From the cell containing the given text, extract its center point as [x, y] coordinate. 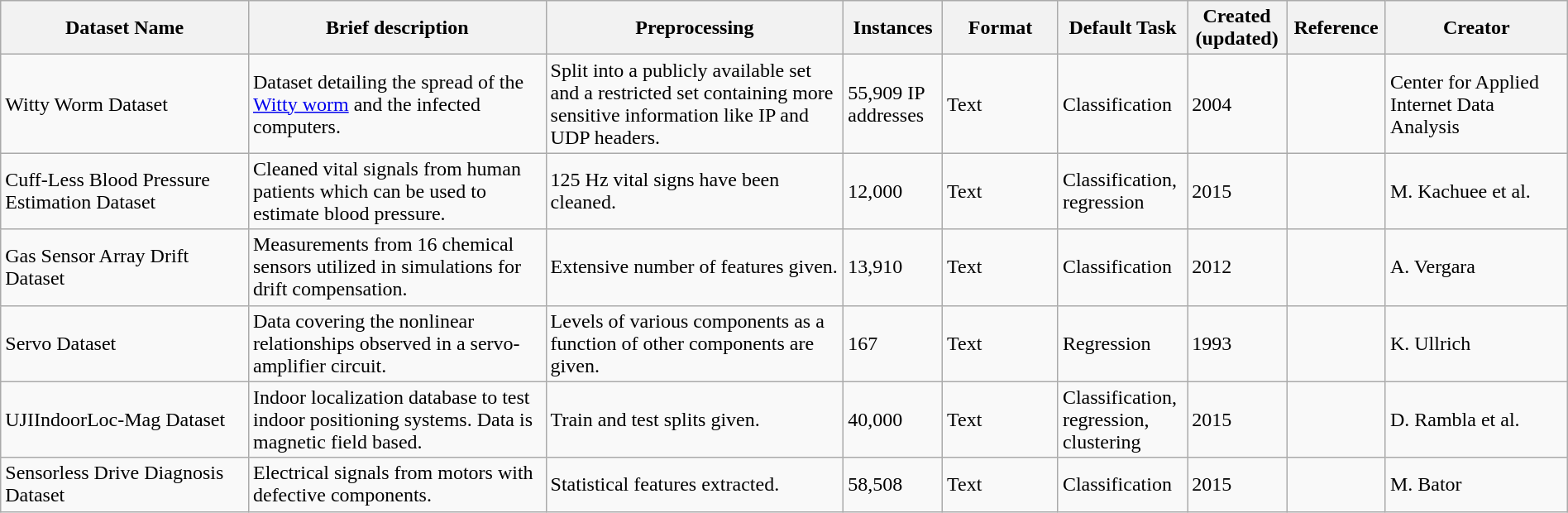
1993 [1237, 343]
12,000 [893, 191]
Cuff-Less Blood Pressure Estimation Dataset [125, 191]
58,508 [893, 485]
125 Hz vital signs have been cleaned. [695, 191]
13,910 [893, 267]
Created (updated) [1237, 28]
Split into a publicly available set and a restricted set containing more sensitive information like IP and UDP headers. [695, 104]
Measurements from 16 chemical sensors utilized in simulations for drift compensation. [397, 267]
40,000 [893, 420]
Format [1001, 28]
K. Ullrich [1476, 343]
Center for Applied Internet Data Analysis [1476, 104]
55,909 IP addresses [893, 104]
Classification, regression [1122, 191]
Classification, regression, clustering [1122, 420]
Brief description [397, 28]
Preprocessing [695, 28]
2012 [1237, 267]
Creator [1476, 28]
Train and test splits given. [695, 420]
M. Kachuee et al. [1476, 191]
UJIIndoorLoc-Mag Dataset [125, 420]
Reference [1336, 28]
Regression [1122, 343]
Dataset detailing the spread of the Witty worm and the infected computers. [397, 104]
Electrical signals from motors with defective components. [397, 485]
Dataset Name [125, 28]
D. Rambla et al. [1476, 420]
Cleaned vital signals from human patients which can be used to estimate blood pressure. [397, 191]
Data covering the nonlinear relationships observed in a servo-amplifier circuit. [397, 343]
Indoor localization database to test indoor positioning systems. Data is magnetic field based. [397, 420]
167 [893, 343]
Levels of various components as a function of other components are given. [695, 343]
Servo Dataset [125, 343]
A. Vergara [1476, 267]
Gas Sensor Array Drift Dataset [125, 267]
Default Task [1122, 28]
Statistical features extracted. [695, 485]
2004 [1237, 104]
Instances [893, 28]
M. Bator [1476, 485]
Witty Worm Dataset [125, 104]
Extensive number of features given. [695, 267]
Sensorless Drive Diagnosis Dataset [125, 485]
